From the cell containing the given text, extract its center point as [x, y] coordinate. 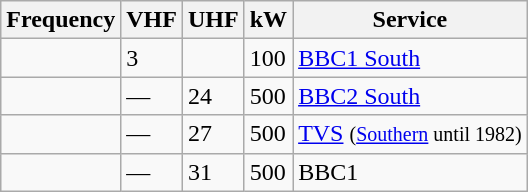
3 [152, 58]
UHF [213, 20]
VHF [152, 20]
31 [213, 172]
100 [268, 58]
BBC1 South [410, 58]
24 [213, 96]
Service [410, 20]
TVS (Southern until 1982) [410, 134]
BBC2 South [410, 96]
BBC1 [410, 172]
kW [268, 20]
27 [213, 134]
Frequency [61, 20]
